Pinpoint the cell where the given text exists, returning its (x, y) midpoint coordinate. 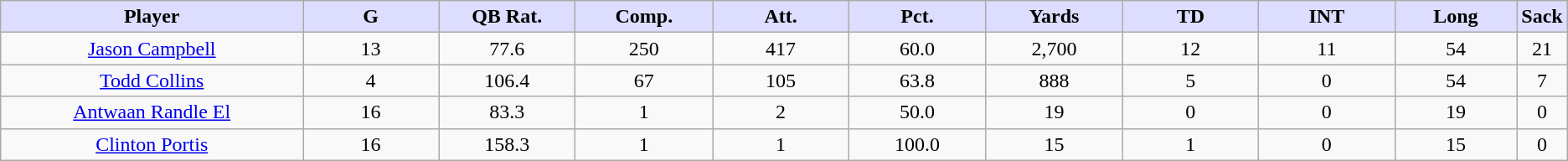
INT (1327, 17)
63.8 (916, 80)
Player (152, 17)
G (371, 17)
417 (781, 49)
TD (1190, 17)
Comp. (644, 17)
2 (781, 112)
QB Rat. (508, 17)
Yards (1055, 17)
77.6 (508, 49)
60.0 (916, 49)
Jason Campbell (152, 49)
Sack (1543, 17)
158.3 (508, 144)
106.4 (508, 80)
Clinton Portis (152, 144)
67 (644, 80)
Long (1456, 17)
Todd Collins (152, 80)
21 (1543, 49)
Pct. (916, 17)
100.0 (916, 144)
2,700 (1055, 49)
Att. (781, 17)
888 (1055, 80)
5 (1190, 80)
7 (1543, 80)
4 (371, 80)
105 (781, 80)
50.0 (916, 112)
13 (371, 49)
12 (1190, 49)
Antwaan Randle El (152, 112)
83.3 (508, 112)
11 (1327, 49)
250 (644, 49)
